For the text-containing cell, return its midpoint in (X, Y) coordinate format. 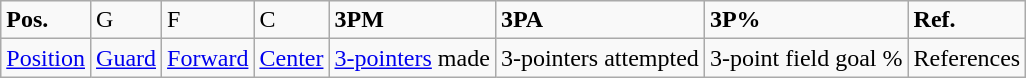
Guard (126, 58)
Position (46, 58)
C (292, 20)
3P% (806, 20)
3-point field goal % (806, 58)
G (126, 20)
Center (292, 58)
3-pointers attempted (600, 58)
F (208, 20)
3PM (412, 20)
3PA (600, 20)
References (967, 58)
Ref. (967, 20)
Forward (208, 58)
3-pointers made (412, 58)
Pos. (46, 20)
